Identify which cell holds the provided text, then report its (X, Y) central coordinate. 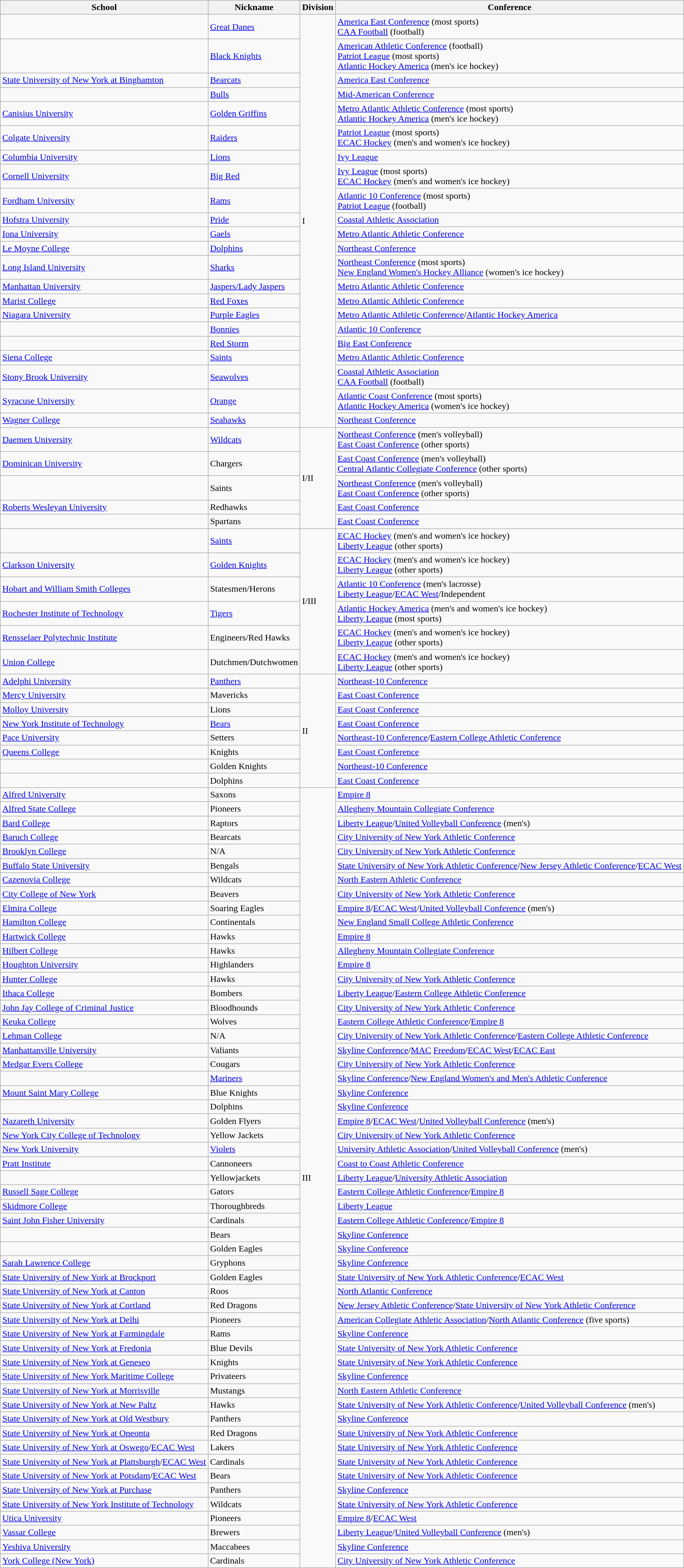
Seawolves (254, 377)
Big Red (254, 176)
Atlantic 10 Conference (most sports)Patriot League (football) (510, 201)
Engineers/Red Hawks (254, 637)
New Jersey Athletic Conference/State University of New York Athletic Conference (510, 1306)
Patriot League (most sports)ECAC Hockey (men's and women's ice hockey) (510, 138)
Privateers (254, 1376)
Brewers (254, 1533)
Keuka College (104, 1021)
American Collegiate Athletic Association/North Atlantic Conference (five sports) (510, 1320)
I/II (317, 478)
Siena College (104, 358)
Union College (104, 662)
John Jay College of Criminal Justice (104, 1007)
Coast to Coast Athletic Conference (510, 1164)
Black Knights (254, 56)
State University of New York at Farmingdale (104, 1334)
Clarkson University (104, 565)
Chargers (254, 464)
Spartans (254, 521)
Syracuse University (104, 401)
Saint John Fisher University (104, 1220)
State University of New York at Binghamton (104, 80)
New York University (104, 1149)
Stony Brook University (104, 377)
Gators (254, 1192)
Sarah Lawrence College (104, 1263)
Redhawks (254, 507)
Roos (254, 1291)
Tigers (254, 614)
Cazenovia College (104, 880)
Atlantic 10 Conference (men's lacrosse)Liberty League/ECAC West/Independent (510, 589)
Soaring Eagles (254, 908)
Skyline Conference/New England Women's and Men's Athletic Conference (510, 1079)
Iona University (104, 234)
Hofstra University (104, 220)
State University of New York at Fredonia (104, 1348)
Brooklyn College (104, 851)
Wolves (254, 1021)
Orange (254, 401)
Buffalo State University (104, 866)
Daemen University (104, 439)
Hilbert College (104, 951)
Raptors (254, 823)
Manhattan University (104, 287)
Thoroughbreds (254, 1206)
Mustangs (254, 1391)
Niagara University (104, 315)
Yeshiva University (104, 1547)
Bonnies (254, 329)
Golden Griffins (254, 113)
America East Conference (510, 80)
State University of New York at Old Westbury (104, 1419)
Sharks (254, 268)
Pratt Institute (104, 1164)
North Atlantic Conference (510, 1291)
I/III (317, 601)
Baruch College (104, 837)
Skyline Conference/MAC Freedom/ECAC West/ECAC East (510, 1050)
Beavers (254, 894)
Bard College (104, 823)
State University of New York at Delhi (104, 1320)
Liberty League/University Athletic Association (510, 1178)
State University of New York Athletic Conference/United Volleyball Conference (men's) (510, 1405)
Ivy League (510, 157)
State University of New York at Oneonta (104, 1433)
Setters (254, 738)
Russell Sage College (104, 1192)
Atlantic Hockey America (men's and women's ice hockey)Liberty League (most sports) (510, 614)
Mavericks (254, 695)
Rochester Institute of Technology (104, 614)
Alfred University (104, 794)
Mount Saint Mary College (104, 1093)
State University of New York Maritime College (104, 1376)
Adelphi University (104, 681)
State University of New York at Oswego/ECAC West (104, 1447)
Colgate University (104, 138)
Molloy University (104, 709)
Utica University (104, 1518)
Seahawks (254, 420)
Raiders (254, 138)
New York Institute of Technology (104, 724)
Fordham University (104, 201)
Bombers (254, 993)
York College (New York) (104, 1561)
Columbia University (104, 157)
New York City College of Technology (104, 1135)
Violets (254, 1149)
Gryphons (254, 1263)
Mercy University (104, 695)
Hobart and William Smith Colleges (104, 589)
Bloodhounds (254, 1007)
Pace University (104, 738)
Dutchmen/Dutchwomen (254, 662)
Lakers (254, 1447)
Liberty League/Eastern College Athletic Conference (510, 993)
State University of New York at Canton (104, 1291)
Medgar Evers College (104, 1064)
Queens College (104, 752)
Bengals (254, 866)
Red Storm (254, 343)
Wagner College (104, 420)
Rensselaer Polytechnic Institute (104, 637)
Bulls (254, 94)
State University of New York Institute of Technology (104, 1504)
Vassar College (104, 1533)
II (317, 731)
City College of New York (104, 894)
Big East Conference (510, 343)
Hamilton College (104, 922)
Liberty League (510, 1206)
Cornell University (104, 176)
Great Danes (254, 27)
City University of New York Athletic Conference/Eastern College Athletic Conference (510, 1036)
Marist College (104, 301)
Golden Flyers (254, 1121)
I (317, 221)
Statesmen/Herons (254, 589)
State University of New York Athletic Conference/ECAC West (510, 1277)
State University of New York at Brockport (104, 1277)
Le Moyne College (104, 248)
School (104, 7)
University Athletic Association/United Volleyball Conference (men's) (510, 1149)
Saxons (254, 794)
Cougars (254, 1064)
Ivy League (most sports)ECAC Hockey (men's and women's ice hockey) (510, 176)
Maccabees (254, 1547)
America East Conference (most sports)CAA Football (football) (510, 27)
Houghton University (104, 965)
Purple Eagles (254, 315)
Blue Knights (254, 1093)
State University of New York at Morrisville (104, 1391)
Hunter College (104, 979)
Coastal Athletic Association (510, 220)
Atlantic 10 Conference (510, 329)
Yellow Jackets (254, 1135)
Nazareth University (104, 1121)
Roberts Wesleyan University (104, 507)
American Athletic Conference (football)Patriot League (most sports)Atlantic Hockey America (men's ice hockey) (510, 56)
Long Island University (104, 268)
Conference (510, 7)
Atlantic Coast Conference (most sports)Atlantic Hockey America (women's ice hockey) (510, 401)
State University of New York Athletic Conference/New Jersey Athletic Conference/ECAC West (510, 866)
Hartwick College (104, 936)
Metro Atlantic Athletic Conference (most sports)Atlantic Hockey America (men's ice hockey) (510, 113)
Lehman College (104, 1036)
State University of New York at Purchase (104, 1490)
Skidmore College (104, 1206)
Coastal Athletic AssociationCAA Football (football) (510, 377)
State University of New York at Potsdam/ECAC West (104, 1476)
Ithaca College (104, 993)
Division (317, 7)
Mariners (254, 1079)
Northeast Conference (most sports)New England Women's Hockey Alliance (women's ice hockey) (510, 268)
State University of New York at Geneseo (104, 1362)
Gaels (254, 234)
Northeast-10 Conference/Eastern College Athletic Conference (510, 738)
Metro Atlantic Athletic Conference/Atlantic Hockey America (510, 315)
Highlanders (254, 965)
Continentals (254, 922)
Manhattanville University (104, 1050)
Elmira College (104, 908)
Cannoneers (254, 1164)
State University of New York at Cortland (104, 1306)
Yellowjackets (254, 1178)
III (317, 1177)
Blue Devils (254, 1348)
Jaspers/Lady Jaspers (254, 287)
Canisius University (104, 113)
Mid-American Conference (510, 94)
Nickname (254, 7)
Red Foxes (254, 301)
Dominican University (104, 464)
East Coast Conference (men's volleyball)Central Atlantic Collegiate Conference (other sports) (510, 464)
Valiants (254, 1050)
Alfred State College (104, 809)
State University of New York at New Paltz (104, 1405)
Empire 8/ECAC West (510, 1518)
Pride (254, 220)
State University of New York at Plattsburgh/ECAC West (104, 1461)
New England Small College Athletic Conference (510, 922)
